Detect which cell encompasses the target text, then output its [X, Y] center coordinate. 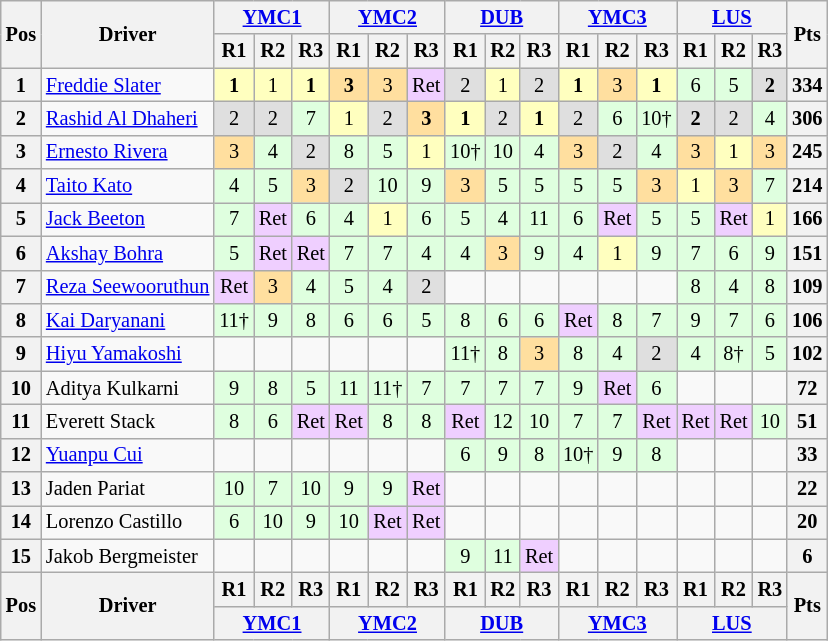
214 [807, 186]
Kai Daryanani [128, 320]
306 [807, 118]
Lorenzo Castillo [128, 522]
Taito Kato [128, 186]
Ernesto Rivera [128, 152]
13 [21, 489]
22 [807, 489]
Yuanpu Cui [128, 455]
Jakob Bergmeister [128, 556]
Jaden Pariat [128, 489]
Reza Seewooruthun [128, 287]
14 [21, 522]
166 [807, 219]
20 [807, 522]
33 [807, 455]
15 [21, 556]
51 [807, 421]
8† [734, 354]
106 [807, 320]
Freddie Slater [128, 85]
102 [807, 354]
Hiyu Yamakoshi [128, 354]
Jack Beeton [128, 219]
Everett Stack [128, 421]
245 [807, 152]
334 [807, 85]
Akshay Bohra [128, 253]
Rashid Al Dhaheri [128, 118]
151 [807, 253]
72 [807, 388]
109 [807, 287]
Aditya Kulkarni [128, 388]
